Detect which cell encompasses the target text, then output its (x, y) center coordinate. 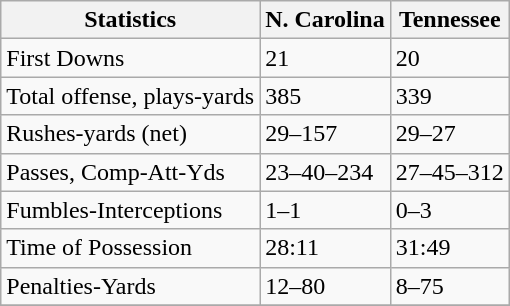
385 (326, 96)
12–80 (326, 286)
Rushes-yards (net) (130, 134)
29–27 (450, 134)
Statistics (130, 20)
Passes, Comp-Att-Yds (130, 172)
29–157 (326, 134)
Penalties-Yards (130, 286)
8–75 (450, 286)
339 (450, 96)
1–1 (326, 210)
20 (450, 58)
21 (326, 58)
Total offense, plays-yards (130, 96)
0–3 (450, 210)
N. Carolina (326, 20)
27–45–312 (450, 172)
31:49 (450, 248)
Fumbles-Interceptions (130, 210)
23–40–234 (326, 172)
First Downs (130, 58)
Time of Possession (130, 248)
Tennessee (450, 20)
28:11 (326, 248)
